For the text-containing cell, return its midpoint in (x, y) coordinate format. 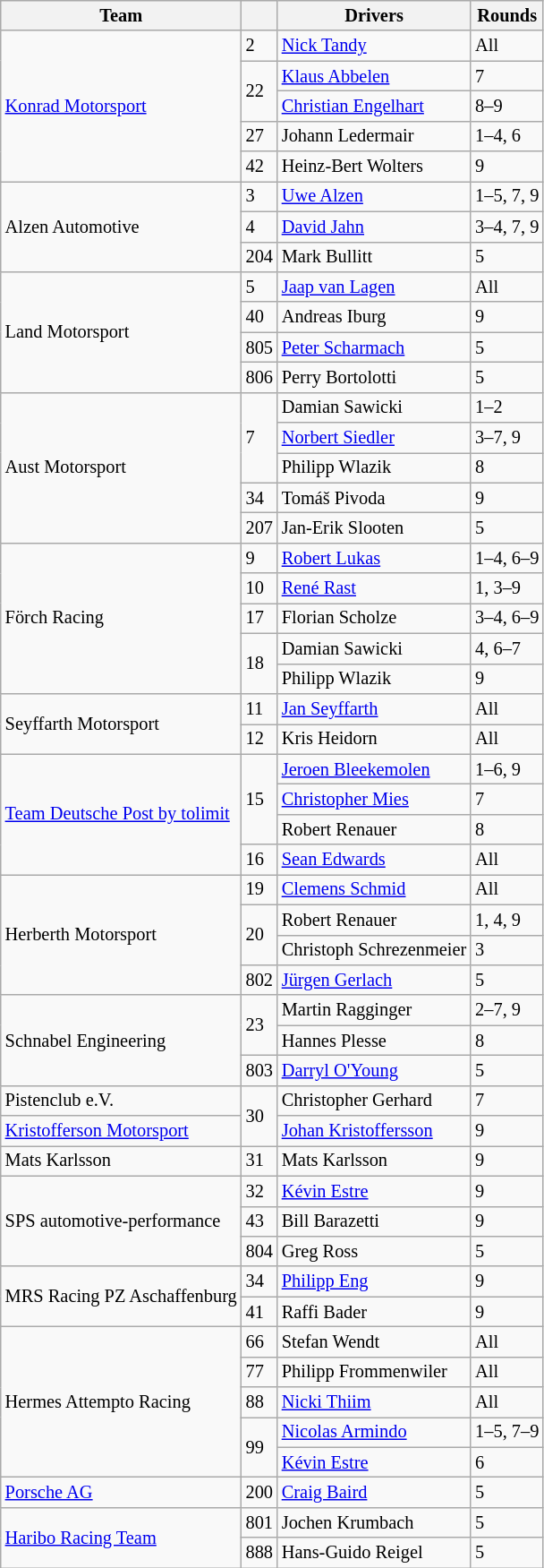
17 (259, 618)
Darryl O'Young (374, 1070)
888 (259, 1553)
801 (259, 1522)
Raffi Bader (374, 1312)
Mark Bullitt (374, 257)
Bill Barazetti (374, 1221)
41 (259, 1312)
Team Deutsche Post by tolimit (122, 815)
1, 3–9 (506, 588)
Drivers (374, 15)
99 (259, 1447)
Clemens Schmid (374, 889)
200 (259, 1493)
4, 6–7 (506, 648)
4 (259, 227)
6 (506, 1462)
1–6, 9 (506, 769)
3–4, 7, 9 (506, 227)
Christoph Schrezenmeier (374, 950)
Peter Scharmach (374, 347)
20 (259, 935)
Johann Ledermair (374, 136)
Pistenclub e.V. (122, 1101)
David Jahn (374, 227)
Norbert Siedler (374, 438)
Philipp Eng (374, 1281)
10 (259, 588)
Aust Motorsport (122, 467)
Jürgen Gerlach (374, 980)
88 (259, 1402)
32 (259, 1191)
Craig Baird (374, 1493)
40 (259, 317)
Kris Heidorn (374, 739)
Rounds (506, 15)
Nicolas Armindo (374, 1432)
Team (122, 15)
Hans-Guido Reigel (374, 1553)
Herberth Motorsport (122, 935)
18 (259, 663)
Heinz-Bert Wolters (374, 167)
Andreas Iburg (374, 317)
SPS automotive-performance (122, 1221)
207 (259, 527)
Tomáš Pivoda (374, 498)
2 (259, 46)
Stefan Wendt (374, 1341)
31 (259, 1161)
1–4, 6 (506, 136)
Kristofferson Motorsport (122, 1131)
23 (259, 1024)
Jochen Krumbach (374, 1522)
Konrad Motorsport (122, 106)
77 (259, 1372)
Uwe Alzen (374, 196)
1–4, 6–9 (506, 558)
43 (259, 1221)
MRS Racing PZ Aschaffenburg (122, 1297)
805 (259, 347)
27 (259, 136)
30 (259, 1116)
15 (259, 799)
803 (259, 1070)
19 (259, 889)
804 (259, 1251)
Greg Ross (374, 1251)
12 (259, 739)
11 (259, 708)
Land Motorsport (122, 331)
204 (259, 257)
42 (259, 167)
1–5, 7, 9 (506, 196)
3–4, 6–9 (506, 618)
1, 4, 9 (506, 920)
Haribo Racing Team (122, 1537)
802 (259, 980)
Jeroen Bleekemolen (374, 769)
Johan Kristoffersson (374, 1131)
Christopher Mies (374, 799)
Alzen Automotive (122, 226)
Klaus Abbelen (374, 76)
Martin Ragginger (374, 1010)
1–2 (506, 407)
Jan Seyffarth (374, 708)
806 (259, 377)
Christopher Gerhard (374, 1101)
Perry Bortolotti (374, 377)
Jaap van Lagen (374, 287)
René Rast (374, 588)
Förch Racing (122, 618)
8–9 (506, 106)
Nick Tandy (374, 46)
Jan-Erik Slooten (374, 527)
Sean Edwards (374, 860)
16 (259, 860)
Seyffarth Motorsport (122, 724)
1–5, 7–9 (506, 1432)
Porsche AG (122, 1493)
Hermes Attempto Racing (122, 1401)
66 (259, 1341)
Hannes Plesse (374, 1041)
Schnabel Engineering (122, 1041)
Philipp Frommenwiler (374, 1372)
Robert Lukas (374, 558)
Florian Scholze (374, 618)
22 (259, 91)
Christian Engelhart (374, 106)
2–7, 9 (506, 1010)
Nicki Thiim (374, 1402)
3–7, 9 (506, 438)
